Return (X, Y) of the center of cell containing provided text 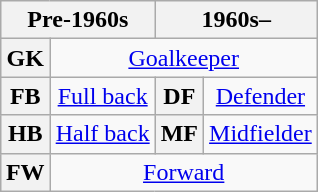
FB (25, 96)
Pre-1960s (78, 20)
DF (179, 96)
HB (25, 134)
Full back (102, 96)
Half back (102, 134)
MF (179, 134)
GK (25, 58)
Goalkeeper (184, 58)
1960s– (236, 20)
Forward (184, 172)
Midfielder (261, 134)
Defender (261, 96)
FW (25, 172)
